From the cell containing the given text, extract its center point as (x, y) coordinate. 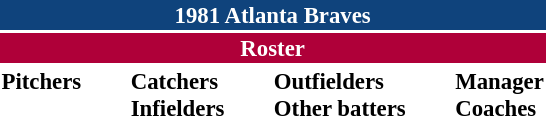
Roster (272, 48)
1981 Atlanta Braves (272, 15)
